Output the (x, y) coordinate of the center of the cell containing the given text.  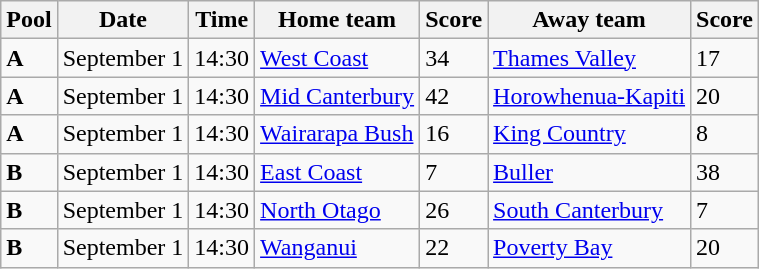
Wairarapa Bush (338, 134)
Pool (29, 20)
17 (725, 58)
16 (454, 134)
Time (222, 20)
Buller (590, 172)
42 (454, 96)
North Otago (338, 210)
Wanganui (338, 248)
East Coast (338, 172)
22 (454, 248)
Home team (338, 20)
Mid Canterbury (338, 96)
South Canterbury (590, 210)
38 (725, 172)
Away team (590, 20)
Horowhenua-Kapiti (590, 96)
34 (454, 58)
Thames Valley (590, 58)
26 (454, 210)
King Country (590, 134)
West Coast (338, 58)
Date (123, 20)
8 (725, 134)
Poverty Bay (590, 248)
